Output the [x, y] coordinate of the center of the cell containing the given text.  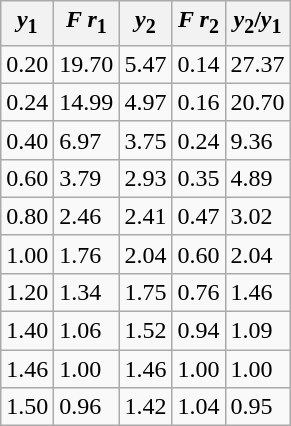
2.93 [146, 178]
1.50 [28, 407]
F r1 [86, 23]
y2 [146, 23]
2.41 [146, 216]
1.20 [28, 292]
27.37 [258, 64]
1.52 [146, 331]
1.40 [28, 331]
0.95 [258, 407]
20.70 [258, 102]
0.16 [198, 102]
0.94 [198, 331]
0.80 [28, 216]
3.79 [86, 178]
2.46 [86, 216]
0.47 [198, 216]
0.14 [198, 64]
4.89 [258, 178]
4.97 [146, 102]
1.04 [198, 407]
1.76 [86, 254]
6.97 [86, 140]
14.99 [86, 102]
0.40 [28, 140]
9.36 [258, 140]
0.96 [86, 407]
y2/y1 [258, 23]
3.02 [258, 216]
3.75 [146, 140]
1.42 [146, 407]
1.09 [258, 331]
F r2 [198, 23]
0.20 [28, 64]
19.70 [86, 64]
1.34 [86, 292]
1.06 [86, 331]
0.76 [198, 292]
5.47 [146, 64]
0.35 [198, 178]
1.75 [146, 292]
y1 [28, 23]
